Find where the given text appears and provide that cell's center as [X, Y] coordinate. 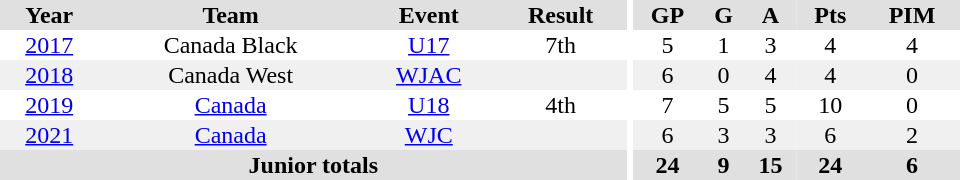
Junior totals [314, 165]
Event [429, 15]
2 [912, 135]
Pts [830, 15]
U18 [429, 105]
2019 [49, 105]
Canada West [230, 75]
7th [561, 45]
1 [724, 45]
10 [830, 105]
U17 [429, 45]
A [770, 15]
Year [49, 15]
Team [230, 15]
15 [770, 165]
2017 [49, 45]
2018 [49, 75]
GP [667, 15]
9 [724, 165]
PIM [912, 15]
4th [561, 105]
7 [667, 105]
G [724, 15]
2021 [49, 135]
WJAC [429, 75]
Canada Black [230, 45]
WJC [429, 135]
Result [561, 15]
